Determine the [x, y] coordinate at the center of the cell enclosing the given text.  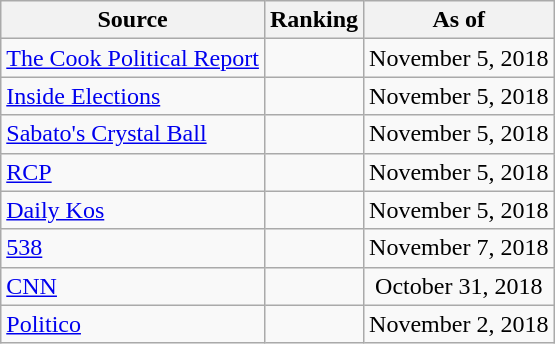
Inside Elections [133, 96]
Ranking [314, 20]
As of [459, 20]
Source [133, 20]
Sabato's Crystal Ball [133, 134]
RCP [133, 172]
538 [133, 248]
November 7, 2018 [459, 248]
CNN [133, 286]
November 2, 2018 [459, 324]
Politico [133, 324]
October 31, 2018 [459, 286]
Daily Kos [133, 210]
The Cook Political Report [133, 58]
